Locate the cell with the specified text and output its [X, Y] center coordinate. 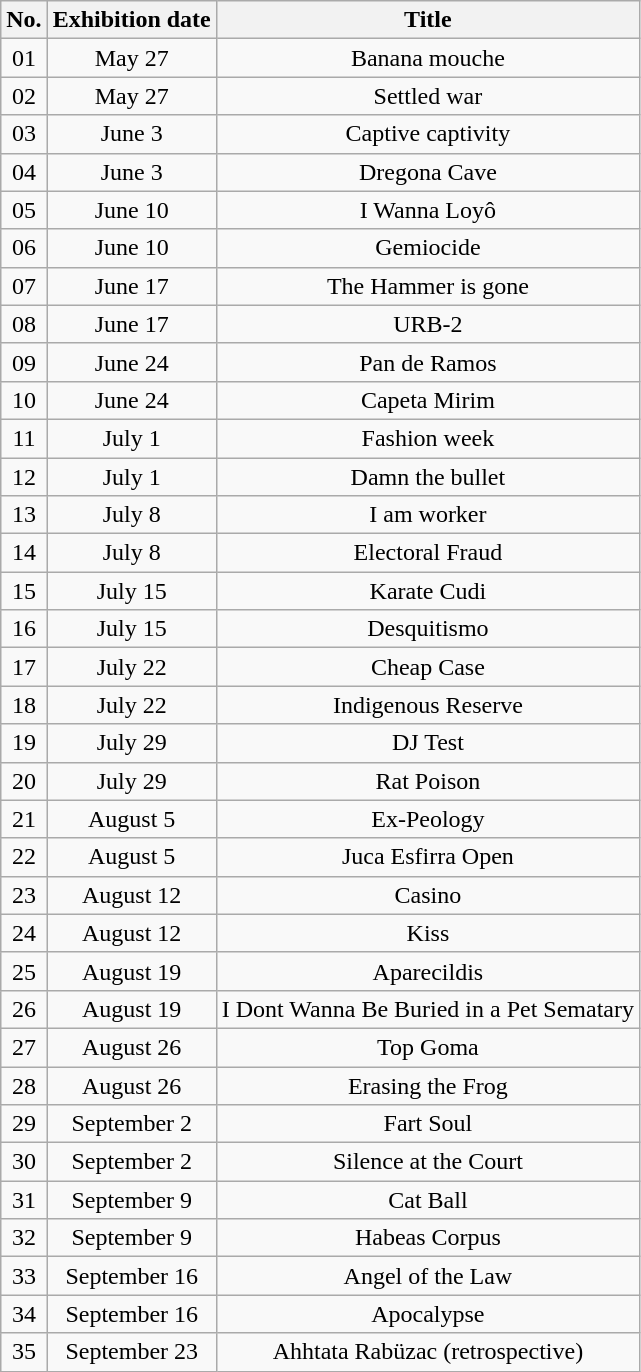
35 [24, 1352]
33 [24, 1276]
25 [24, 971]
10 [24, 400]
27 [24, 1047]
02 [24, 96]
Fashion week [428, 438]
I am worker [428, 515]
Cat Ball [428, 1200]
13 [24, 515]
17 [24, 667]
DJ Test [428, 743]
03 [24, 134]
06 [24, 248]
Capeta Mirim [428, 400]
30 [24, 1162]
Captive captivity [428, 134]
Karate Cudi [428, 591]
Indigenous Reserve [428, 705]
Kiss [428, 933]
I Wanna Loyô [428, 210]
08 [24, 324]
34 [24, 1314]
28 [24, 1085]
Fart Soul [428, 1124]
18 [24, 705]
09 [24, 362]
24 [24, 933]
07 [24, 286]
Rat Poison [428, 781]
Juca Esfirra Open [428, 857]
29 [24, 1124]
Top Goma [428, 1047]
Electoral Fraud [428, 553]
Casino [428, 895]
15 [24, 591]
Angel of the Law [428, 1276]
14 [24, 553]
Gemiocide [428, 248]
Apocalypse [428, 1314]
16 [24, 629]
23 [24, 895]
26 [24, 1009]
19 [24, 743]
21 [24, 819]
04 [24, 172]
I Dont Wanna Be Buried in a Pet Sematary [428, 1009]
Silence at the Court [428, 1162]
20 [24, 781]
Erasing the Frog [428, 1085]
Pan de Ramos [428, 362]
Dregona Cave [428, 172]
September 23 [132, 1352]
05 [24, 210]
The Hammer is gone [428, 286]
Damn the bullet [428, 477]
01 [24, 58]
12 [24, 477]
Ex-Peology [428, 819]
22 [24, 857]
Desquitismo [428, 629]
11 [24, 438]
Habeas Corpus [428, 1238]
31 [24, 1200]
Settled war [428, 96]
32 [24, 1238]
Banana mouche [428, 58]
Exhibition date [132, 20]
No. [24, 20]
Aparecildis [428, 971]
Cheap Case [428, 667]
URB-2 [428, 324]
Title [428, 20]
Ahhtata Rabüzac (retrospective) [428, 1352]
